Extract the (x, y) coordinate from the center of the cell holding the provided text.  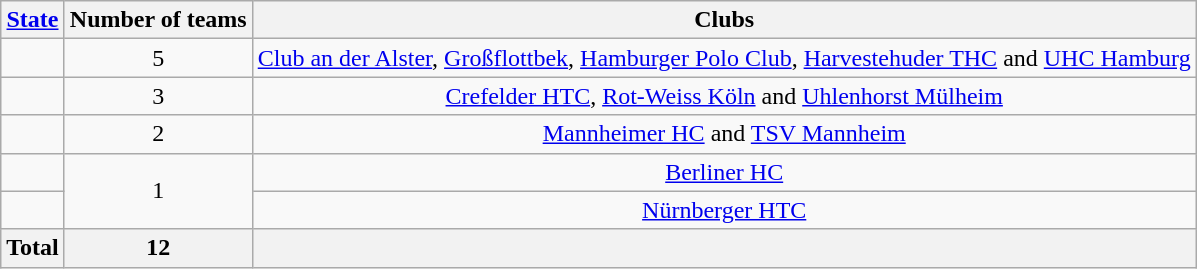
3 (158, 96)
2 (158, 134)
State (33, 20)
12 (158, 248)
Berliner HC (724, 172)
Nürnberger HTC (724, 210)
Number of teams (158, 20)
Mannheimer HC and TSV Mannheim (724, 134)
Clubs (724, 20)
5 (158, 58)
1 (158, 191)
Total (33, 248)
Club an der Alster, Großflottbek, Hamburger Polo Club, Harvestehuder THC and UHC Hamburg (724, 58)
Crefelder HTC, Rot-Weiss Köln and Uhlenhorst Mülheim (724, 96)
